Capture the cell that displays the provided text and extract its (x, y) central coordinate. 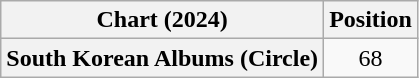
68 (371, 58)
Position (371, 20)
Chart (2024) (162, 20)
South Korean Albums (Circle) (162, 58)
